Extract the (X, Y) coordinate from the center of the cell holding the provided text.  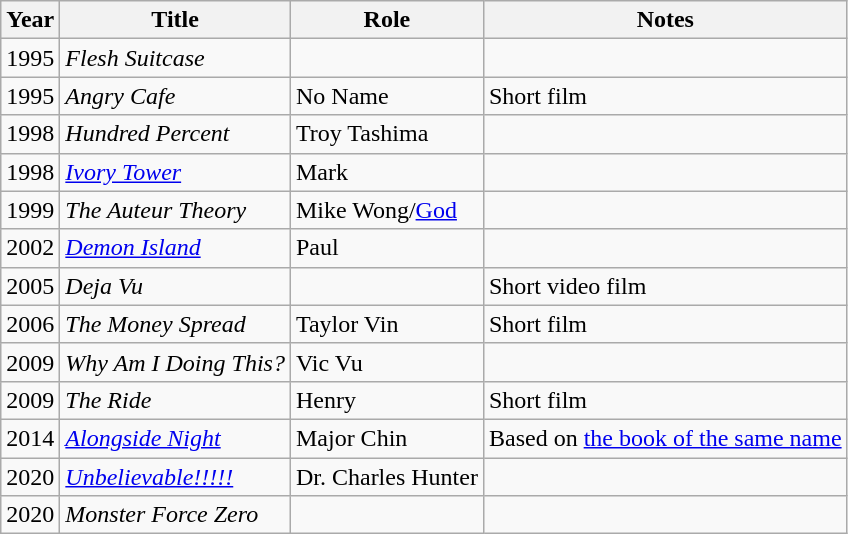
2005 (30, 286)
Vic Vu (386, 362)
2006 (30, 324)
Hundred Percent (176, 134)
Flesh Suitcase (176, 58)
2014 (30, 438)
Based on the book of the same name (665, 438)
No Name (386, 96)
Angry Cafe (176, 96)
Deja Vu (176, 286)
Alongside Night (176, 438)
Unbelievable!!!!! (176, 477)
The Money Spread (176, 324)
Dr. Charles Hunter (386, 477)
The Ride (176, 400)
Demon Island (176, 248)
Troy Tashima (386, 134)
Major Chin (386, 438)
2002 (30, 248)
Ivory Tower (176, 172)
Why Am I Doing This? (176, 362)
Notes (665, 20)
Henry (386, 400)
Year (30, 20)
Taylor Vin (386, 324)
1999 (30, 210)
Title (176, 20)
Mark (386, 172)
The Auteur Theory (176, 210)
Short video film (665, 286)
Paul (386, 248)
Mike Wong/God (386, 210)
Role (386, 20)
Monster Force Zero (176, 515)
